From the cell containing the given text, extract its center point as [x, y] coordinate. 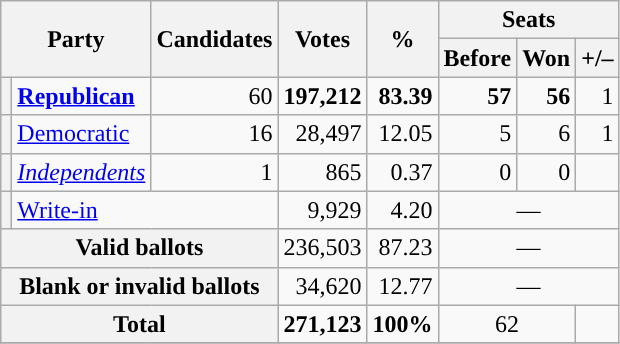
Valid ballots [140, 248]
62 [507, 324]
9,929 [322, 210]
87.23 [402, 248]
Blank or invalid ballots [140, 286]
Before [478, 58]
16 [214, 134]
4.20 [402, 210]
Votes [322, 39]
56 [546, 96]
Write-in [145, 210]
28,497 [322, 134]
12.77 [402, 286]
% [402, 39]
Seats [528, 20]
5 [478, 134]
12.05 [402, 134]
6 [546, 134]
Democratic [82, 134]
+/– [598, 58]
83.39 [402, 96]
Party [76, 39]
60 [214, 96]
236,503 [322, 248]
865 [322, 172]
34,620 [322, 286]
271,123 [322, 324]
100% [402, 324]
197,212 [322, 96]
Republican [82, 96]
Candidates [214, 39]
57 [478, 96]
Won [546, 58]
0.37 [402, 172]
Independents [82, 172]
Total [140, 324]
